Output the (x, y) coordinate of the center of the cell containing the given text.  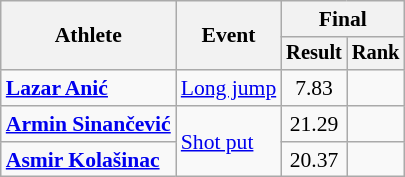
Long jump (228, 88)
Athlete (88, 36)
Rank (376, 54)
Lazar Anić (88, 88)
21.29 (314, 124)
Final (342, 19)
Event (228, 36)
Armin Sinančević (88, 124)
Result (314, 54)
Shot put (228, 142)
7.83 (314, 88)
